Detect which cell encompasses the target text, then output its (x, y) center coordinate. 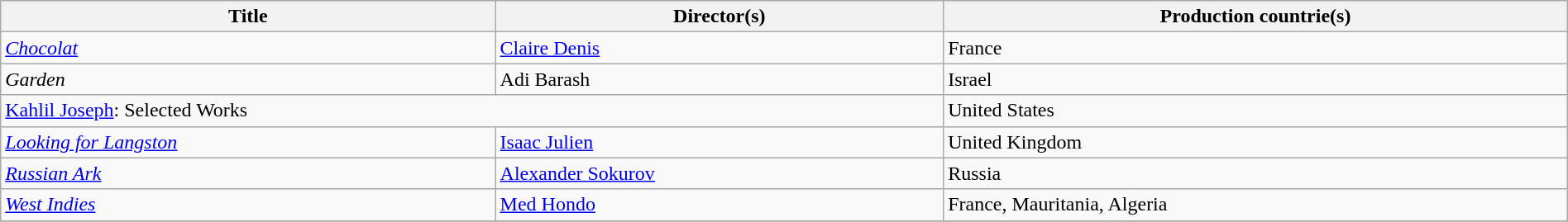
Russia (1255, 173)
France, Mauritania, Algeria (1255, 205)
Adi Barash (719, 79)
Israel (1255, 79)
Chocolat (248, 48)
United States (1255, 111)
Claire Denis (719, 48)
Looking for Langston (248, 142)
France (1255, 48)
West Indies (248, 205)
Russian Ark (248, 173)
Director(s) (719, 17)
Kahlil Joseph: Selected Works (472, 111)
United Kingdom (1255, 142)
Title (248, 17)
Med Hondo (719, 205)
Production countrie(s) (1255, 17)
Alexander Sokurov (719, 173)
Isaac Julien (719, 142)
Garden (248, 79)
